Extract the [x, y] coordinate from the center of the cell holding the provided text.  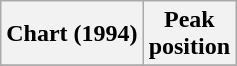
Peakposition [189, 34]
Chart (1994) [72, 34]
